Pinpoint the cell where the given text exists, returning its (x, y) midpoint coordinate. 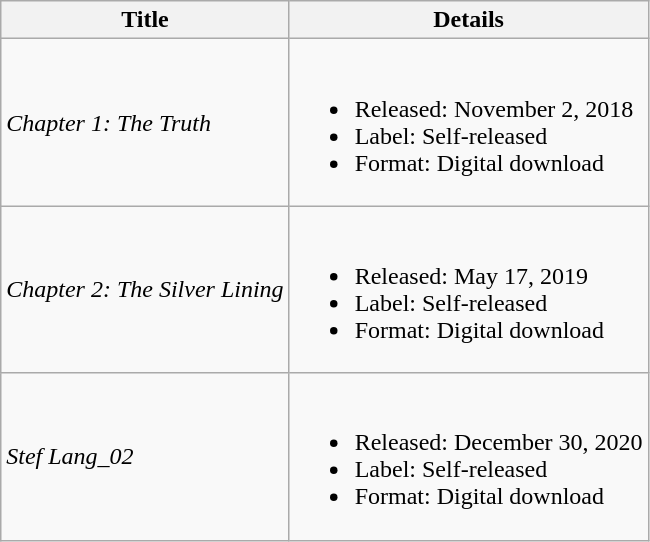
Released: November 2, 2018Label: Self-releasedFormat: Digital download (468, 122)
Title (145, 20)
Released: December 30, 2020Label: Self-releasedFormat: Digital download (468, 456)
Stef Lang_02 (145, 456)
Chapter 2: The Silver Lining (145, 290)
Details (468, 20)
Chapter 1: The Truth (145, 122)
Released: May 17, 2019Label: Self-releasedFormat: Digital download (468, 290)
